For the text-containing cell, return its midpoint in [X, Y] coordinate format. 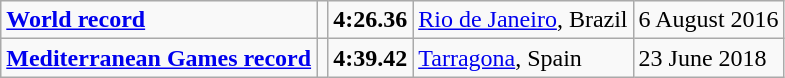
Tarragona, Spain [523, 58]
4:26.36 [370, 20]
23 June 2018 [708, 58]
Rio de Janeiro, Brazil [523, 20]
4:39.42 [370, 58]
World record [159, 20]
Mediterranean Games record [159, 58]
6 August 2016 [708, 20]
